Scan for the cell matching the given text and deliver its (x, y) coordinate at center. 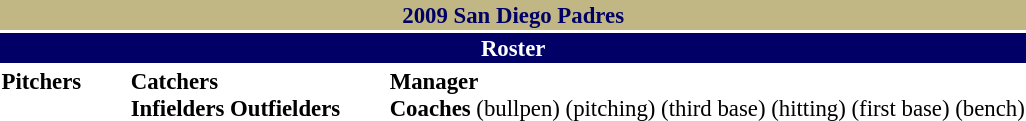
Roster (513, 48)
2009 San Diego Padres (513, 15)
